Output the [X, Y] coordinate of the center of the cell containing the given text.  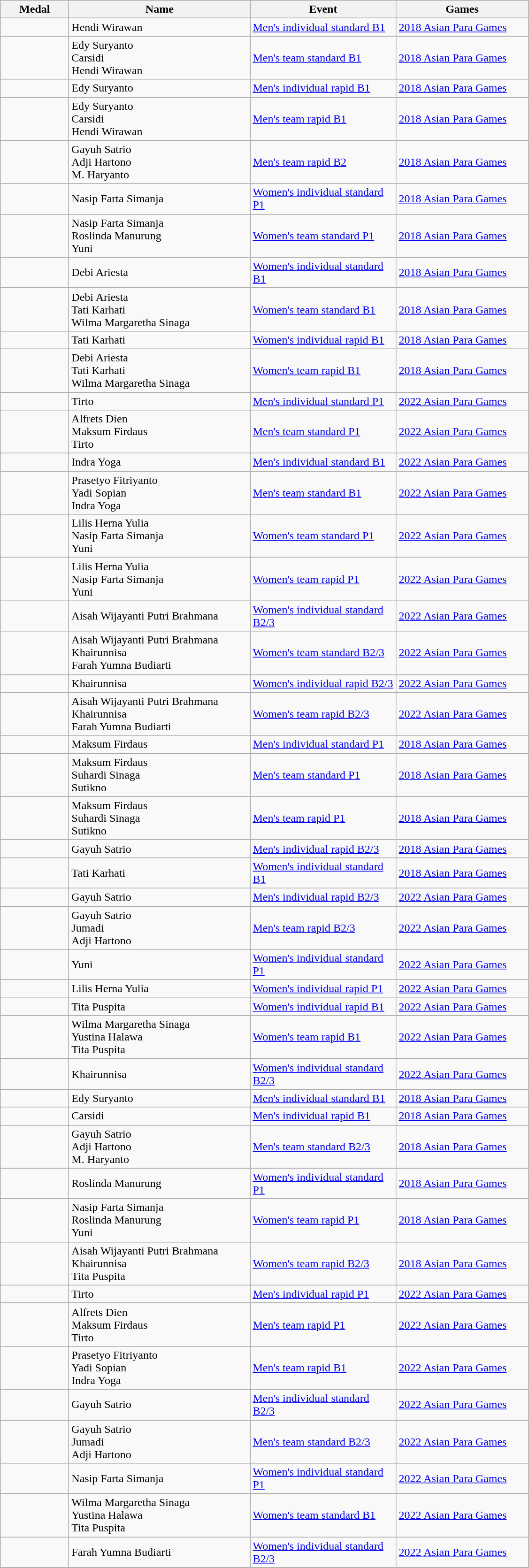
Farah Yumna Budiarti [160, 1553]
Games [462, 9]
Maksum Firdaus [160, 744]
Men's team rapid B2/3 [323, 927]
Men's individual rapid P1 [323, 1294]
Women's individual rapid B2/3 [323, 683]
Lilis Herna Yulia [160, 989]
Carsidi [160, 1116]
Medal [35, 9]
Men's team rapid B2 [323, 162]
Name [160, 9]
Event [323, 9]
Hendi Wirawan [160, 27]
Indra Yoga [160, 462]
Tita Puspita [160, 1007]
Women's team standard B2/3 [323, 653]
Yuni [160, 965]
Men's individual standard B2/3 [323, 1404]
Aisah Wijayanti Putri BrahmanaKhairunnisaTita Puspita [160, 1263]
Roslinda Manurung [160, 1184]
Debi Ariesta [160, 272]
Women's individual rapid P1 [323, 989]
Aisah Wijayanti Putri Brahmana [160, 616]
